Scan for the cell matching the given text and deliver its [x, y] coordinate at center. 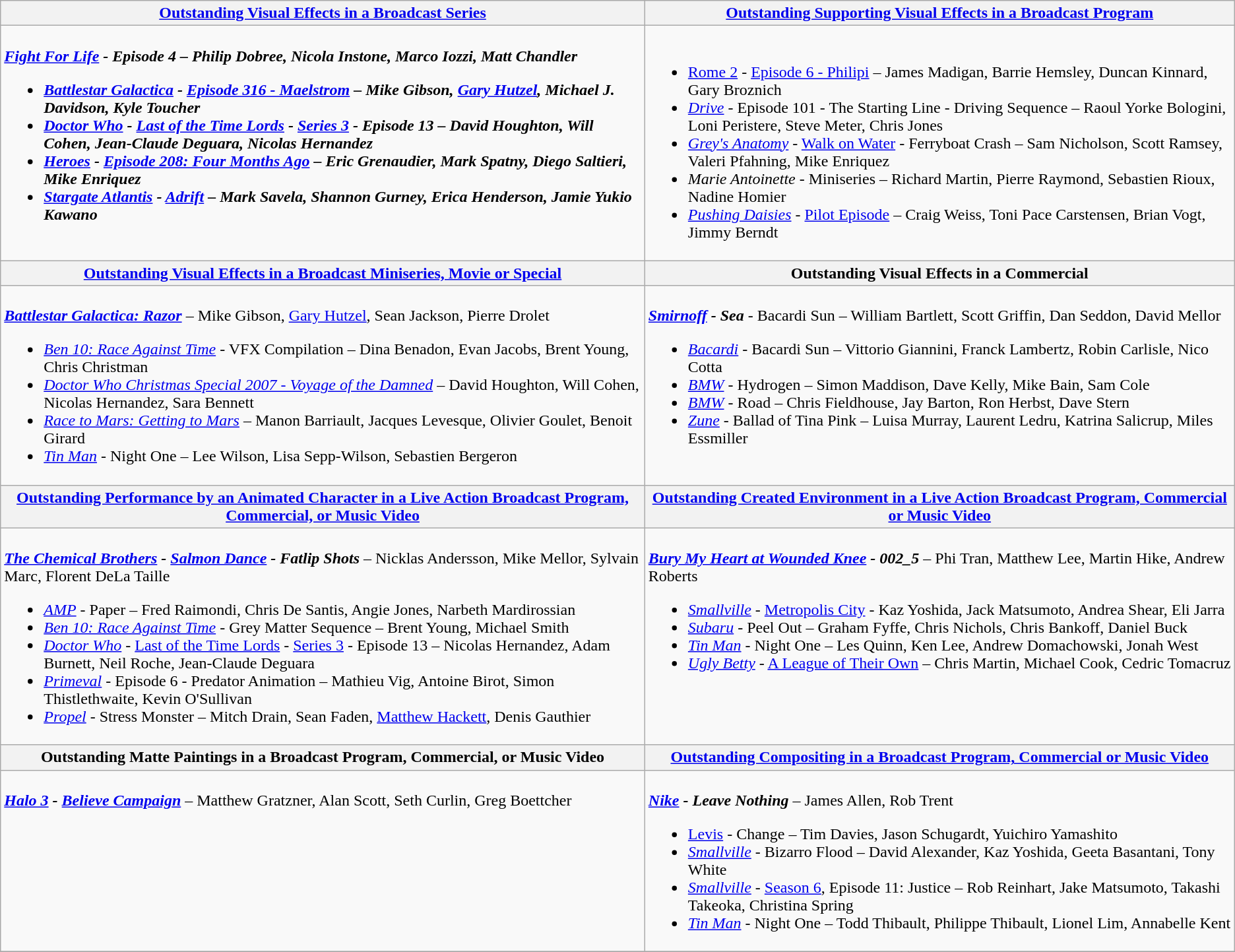
Outstanding Visual Effects in a Broadcast Miniseries, Movie or Special [323, 273]
Outstanding Supporting Visual Effects in a Broadcast Program [939, 13]
Outstanding Visual Effects in a Commercial [939, 273]
Outstanding Created Environment in a Live Action Broadcast Program, Commercial or Music Video [939, 507]
Outstanding Performance by an Animated Character in a Live Action Broadcast Program, Commercial, or Music Video [323, 507]
Outstanding Matte Paintings in a Broadcast Program, Commercial, or Music Video [323, 757]
Outstanding Visual Effects in a Broadcast Series [323, 13]
Halo 3 - Believe Campaign – Matthew Gratzner, Alan Scott, Seth Curlin, Greg Boettcher [323, 860]
Outstanding Compositing in a Broadcast Program, Commercial or Music Video [939, 757]
